Pinpoint the cell where the given text exists, returning its [x, y] midpoint coordinate. 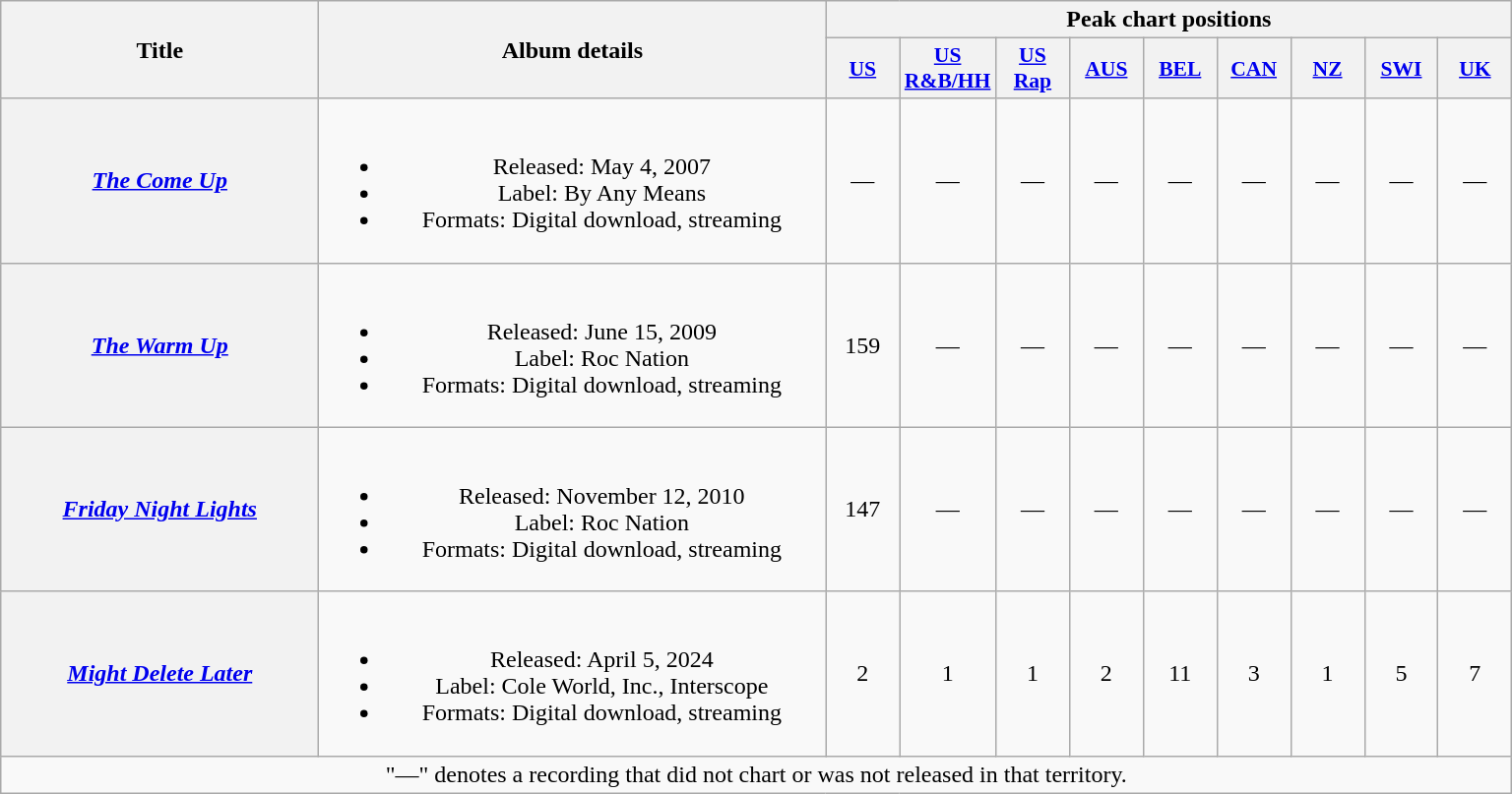
Might Delete Later [159, 673]
NZ [1327, 69]
Released: April 5, 2024Label: Cole World, Inc., InterscopeFormats: Digital download, streaming [573, 673]
The Warm Up [159, 344]
3 [1254, 673]
Released: June 15, 2009Label: Roc NationFormats: Digital download, streaming [573, 344]
SWI [1402, 69]
BEL [1179, 69]
Released: November 12, 2010Label: Roc NationFormats: Digital download, streaming [573, 510]
CAN [1254, 69]
Peak chart positions [1169, 20]
The Come Up [159, 181]
159 [862, 344]
Released: May 4, 2007Label: By Any MeansFormats: Digital download, streaming [573, 181]
11 [1179, 673]
Title [159, 49]
"—" denotes a recording that did not chart or was not released in that territory. [756, 774]
AUS [1106, 69]
Album details [573, 49]
147 [862, 510]
USR&B/HH [948, 69]
US [862, 69]
7 [1475, 673]
UK [1475, 69]
USRap [1032, 69]
Friday Night Lights [159, 510]
5 [1402, 673]
